Provide the [x, y] coordinate of the cell's center where the given text is located.  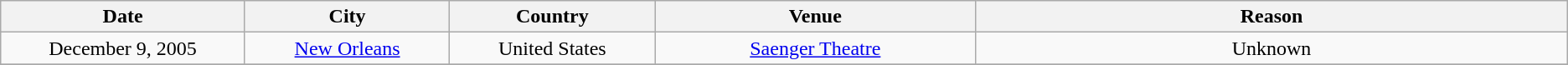
Reason [1271, 17]
Date [123, 17]
Unknown [1271, 48]
United States [553, 48]
New Orleans [347, 48]
Venue [816, 17]
December 9, 2005 [123, 48]
City [347, 17]
Saenger Theatre [816, 48]
Country [553, 17]
